Return (X, Y) of the center of cell containing provided text 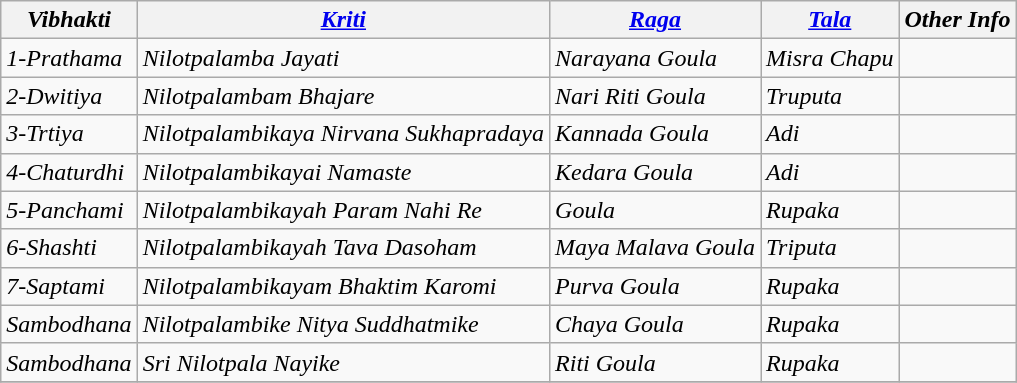
3-Trtiya (69, 134)
4-Chaturdhi (69, 172)
Nilotpalambikayah Tava Dasoham (343, 248)
Nilotpalambikayai Namaste (343, 172)
Chaya Goula (656, 324)
Riti Goula (656, 362)
Nilotpalamba Jayati (343, 58)
Sri Nilotpala Nayike (343, 362)
Maya Malava Goula (656, 248)
Kriti (343, 20)
Purva Goula (656, 286)
7-Saptami (69, 286)
Nari Riti Goula (656, 96)
Other Info (958, 20)
Nilotpalambikayah Param Nahi Re (343, 210)
Misra Chapu (830, 58)
Kannada Goula (656, 134)
Nilotpalambam Bhajare (343, 96)
Kedara Goula (656, 172)
Nilotpalambikaya Nirvana Sukhapradaya (343, 134)
Nilotpalambike Nitya Suddhatmike (343, 324)
Tala (830, 20)
Goula (656, 210)
Triputa (830, 248)
1-Prathama (69, 58)
Raga (656, 20)
Narayana Goula (656, 58)
6-Shashti (69, 248)
2-Dwitiya (69, 96)
Nilotpalambikayam Bhaktim Karomi (343, 286)
Truputa (830, 96)
5-Panchami (69, 210)
Vibhakti (69, 20)
